Return the (X, Y) coordinate for the center point of the cell that contains the specified text.  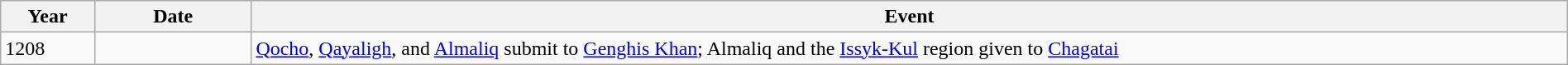
Year (48, 17)
Qocho, Qayaligh, and Almaliq submit to Genghis Khan; Almaliq and the Issyk-Kul region given to Chagatai (910, 48)
1208 (48, 48)
Event (910, 17)
Date (172, 17)
